For the text-containing cell, return its midpoint in (x, y) coordinate format. 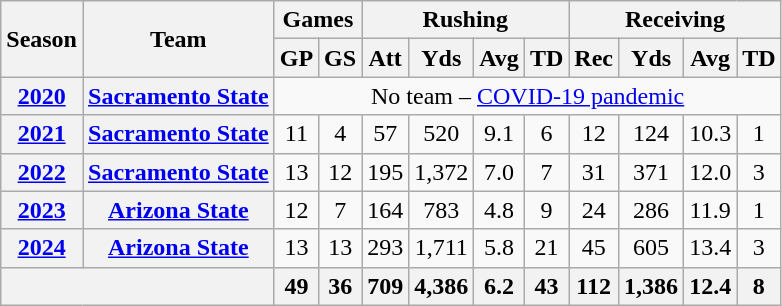
4 (340, 134)
164 (386, 210)
1,372 (442, 172)
4.8 (500, 210)
45 (594, 248)
4,386 (442, 286)
2024 (42, 248)
12.0 (710, 172)
31 (594, 172)
6.2 (500, 286)
10.3 (710, 134)
9 (546, 210)
2023 (42, 210)
GP (296, 58)
605 (652, 248)
293 (386, 248)
11 (296, 134)
2020 (42, 96)
112 (594, 286)
8 (759, 286)
2021 (42, 134)
GS (340, 58)
36 (340, 286)
371 (652, 172)
520 (442, 134)
11.9 (710, 210)
57 (386, 134)
286 (652, 210)
49 (296, 286)
No team – COVID-19 pandemic (528, 96)
21 (546, 248)
195 (386, 172)
2022 (42, 172)
13.4 (710, 248)
12.4 (710, 286)
43 (546, 286)
783 (442, 210)
Rushing (466, 20)
5.8 (500, 248)
Team (178, 39)
Rec (594, 58)
Games (318, 20)
709 (386, 286)
Receiving (675, 20)
Att (386, 58)
1,711 (442, 248)
7.0 (500, 172)
24 (594, 210)
9.1 (500, 134)
124 (652, 134)
Season (42, 39)
1,386 (652, 286)
6 (546, 134)
